Determine the [X, Y] coordinate at the center of the cell enclosing the given text.  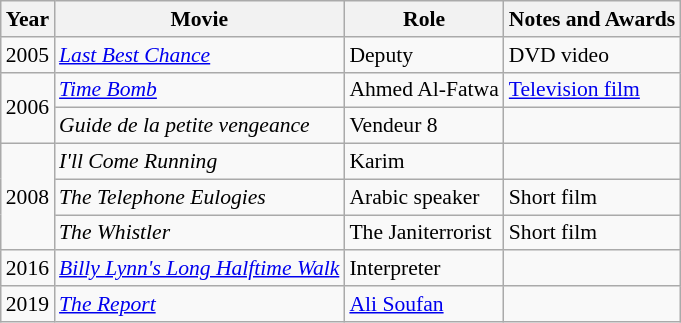
The Janiterrorist [424, 233]
Guide de la petite vengeance [199, 126]
2008 [28, 198]
DVD video [592, 55]
2019 [28, 304]
The Whistler [199, 233]
Deputy [424, 55]
Last Best Chance [199, 55]
Notes and Awards [592, 19]
2006 [28, 108]
Arabic speaker [424, 197]
Movie [199, 19]
2016 [28, 269]
Television film [592, 90]
I'll Come Running [199, 162]
Karim [424, 162]
Interpreter [424, 269]
Ahmed Al-Fatwa [424, 90]
Time Bomb [199, 90]
The Telephone Eulogies [199, 197]
Vendeur 8 [424, 126]
Role [424, 19]
2005 [28, 55]
Ali Soufan [424, 304]
The Report [199, 304]
Year [28, 19]
Billy Lynn's Long Halftime Walk [199, 269]
